Locate the cell with the specified text and output its [X, Y] center coordinate. 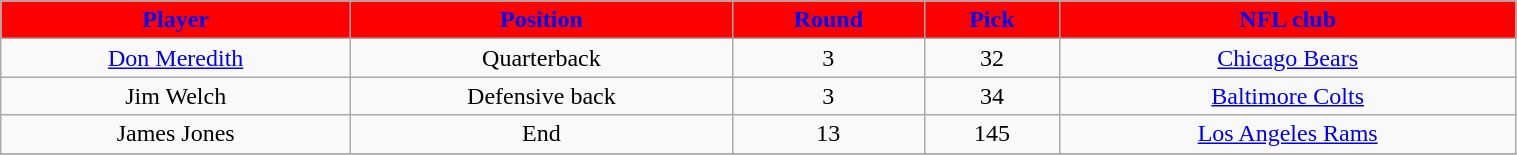
End [542, 134]
NFL club [1288, 20]
Chicago Bears [1288, 58]
Baltimore Colts [1288, 96]
13 [828, 134]
Quarterback [542, 58]
145 [992, 134]
32 [992, 58]
Round [828, 20]
Defensive back [542, 96]
Pick [992, 20]
Position [542, 20]
James Jones [176, 134]
34 [992, 96]
Player [176, 20]
Jim Welch [176, 96]
Don Meredith [176, 58]
Los Angeles Rams [1288, 134]
